Determine the (X, Y) coordinate at the center of the cell enclosing the given text.  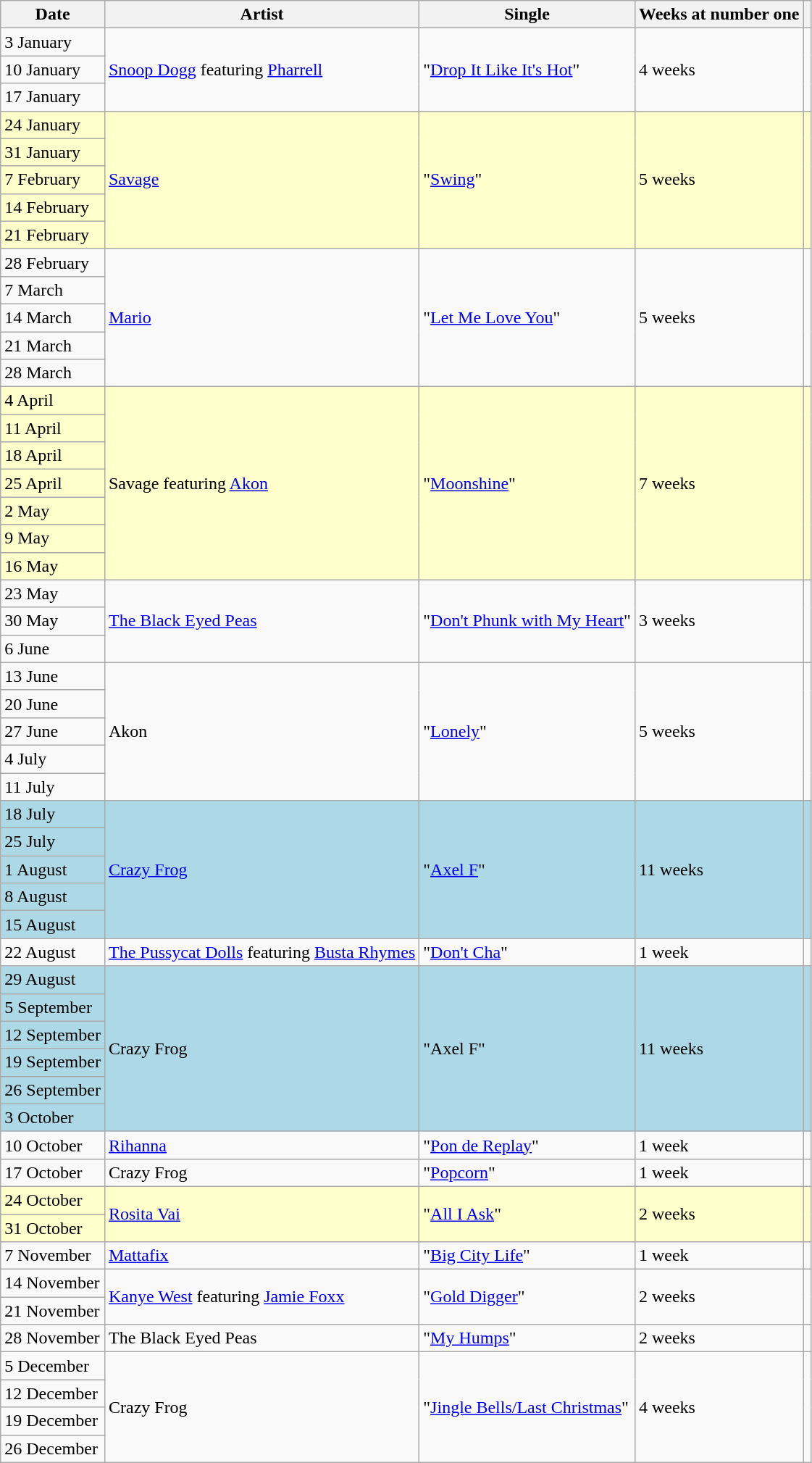
Artist (261, 14)
17 January (53, 97)
12 September (53, 1035)
"Pon de Replay" (527, 1145)
4 April (53, 401)
25 July (53, 842)
24 January (53, 125)
5 December (53, 1366)
Akon (261, 731)
The Pussycat Dolls featuring Busta Rhymes (261, 952)
4 July (53, 759)
21 November (53, 1311)
31 January (53, 152)
8 August (53, 897)
27 June (53, 731)
18 July (53, 814)
"Drop It Like It's Hot" (527, 70)
26 December (53, 1449)
"Moonshine" (527, 483)
13 June (53, 676)
7 February (53, 180)
30 May (53, 621)
18 April (53, 456)
19 December (53, 1421)
28 November (53, 1338)
11 July (53, 786)
2 May (53, 511)
"Jingle Bells/Last Christmas" (527, 1407)
Rosita Vai (261, 1214)
Mattafix (261, 1256)
24 October (53, 1200)
"Gold Digger" (527, 1297)
3 weeks (719, 621)
7 weeks (719, 483)
20 June (53, 704)
Date (53, 14)
16 May (53, 566)
21 March (53, 346)
25 April (53, 483)
10 January (53, 70)
12 December (53, 1393)
9 May (53, 538)
"Don't Phunk with My Heart" (527, 621)
Snoop Dogg featuring Pharrell (261, 70)
7 March (53, 290)
"Big City Life" (527, 1256)
28 March (53, 373)
10 October (53, 1145)
17 October (53, 1172)
5 September (53, 1007)
"Don't Cha" (527, 952)
15 August (53, 925)
Savage (261, 180)
31 October (53, 1228)
26 September (53, 1090)
"Let Me Love You" (527, 317)
28 February (53, 262)
3 October (53, 1117)
11 April (53, 428)
6 June (53, 649)
19 September (53, 1062)
22 August (53, 952)
1 August (53, 870)
21 February (53, 235)
Kanye West featuring Jamie Foxx (261, 1297)
29 August (53, 980)
"Lonely" (527, 731)
Mario (261, 317)
Savage featuring Akon (261, 483)
Rihanna (261, 1145)
23 May (53, 593)
3 January (53, 42)
14 November (53, 1283)
Weeks at number one (719, 14)
"Popcorn" (527, 1172)
"Swing" (527, 180)
14 March (53, 317)
"All I Ask" (527, 1214)
14 February (53, 207)
"My Humps" (527, 1338)
Single (527, 14)
7 November (53, 1256)
